Identify which cell holds the provided text, then report its (x, y) central coordinate. 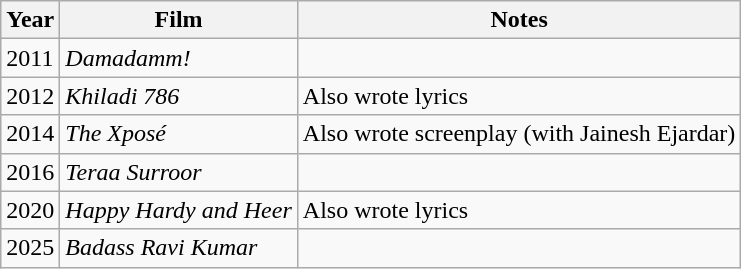
Khiladi 786 (178, 96)
2011 (30, 58)
Badass Ravi Kumar (178, 248)
Happy Hardy and Heer (178, 210)
2014 (30, 134)
2016 (30, 172)
Year (30, 20)
Teraa Surroor (178, 172)
Damadamm! (178, 58)
2012 (30, 96)
Also wrote screenplay (with Jainesh Ejardar) (519, 134)
2020 (30, 210)
The Xposé (178, 134)
Film (178, 20)
2025 (30, 248)
Notes (519, 20)
